Identify which cell holds the provided text, then report its [X, Y] central coordinate. 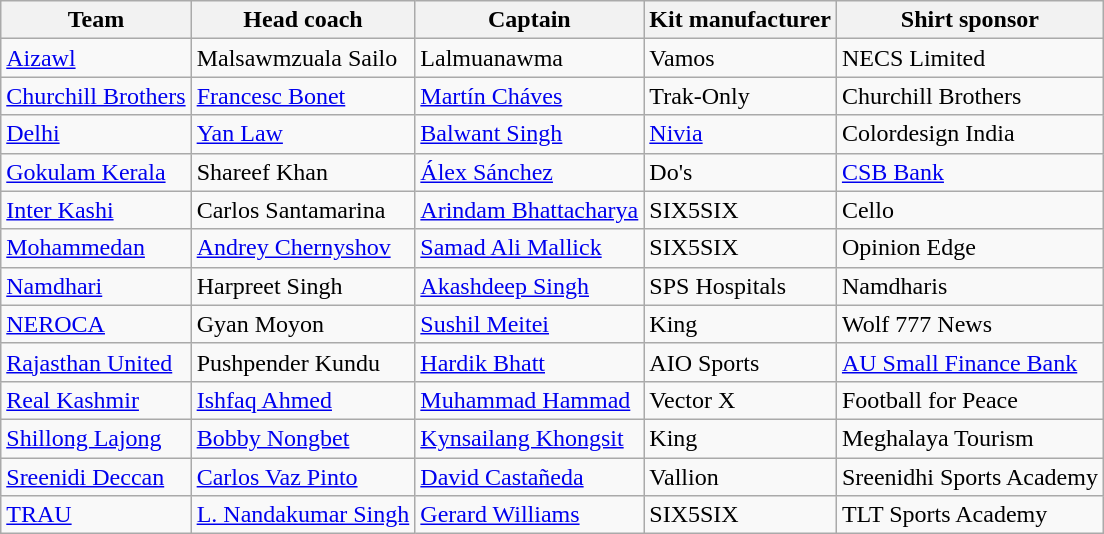
Malsawmzuala Sailo [303, 58]
Captain [530, 20]
Hardik Bhatt [530, 362]
NEROCA [96, 324]
TRAU [96, 515]
Lalmuanawma [530, 58]
David Castañeda [530, 477]
Meghalaya Tourism [970, 438]
AU Small Finance Bank [970, 362]
Samad Ali Mallick [530, 248]
Ishfaq Ahmed [303, 400]
Namdhari [96, 286]
Harpreet Singh [303, 286]
Rajasthan United [96, 362]
Vallion [740, 477]
Yan Law [303, 134]
Carlos Vaz Pinto [303, 477]
Muhammad Hammad [530, 400]
Sreenidhi Sports Academy [970, 477]
Do's [740, 172]
Martín Cháves [530, 96]
Sushil Meitei [530, 324]
Shillong Lajong [96, 438]
Wolf 777 News [970, 324]
Kit manufacturer [740, 20]
Namdharis [970, 286]
Aizawl [96, 58]
Gokulam Kerala [96, 172]
Nivia [740, 134]
Andrey Chernyshov [303, 248]
Trak-Only [740, 96]
TLT Sports Academy [970, 515]
AIO Sports [740, 362]
Shareef Khan [303, 172]
Inter Kashi [96, 210]
Vector X [740, 400]
Shirt sponsor [970, 20]
Colordesign India [970, 134]
Pushpender Kundu [303, 362]
Mohammedan [96, 248]
Vamos [740, 58]
Carlos Santamarina [303, 210]
NECS Limited [970, 58]
Gerard Williams [530, 515]
Francesc Bonet [303, 96]
Akashdeep Singh [530, 286]
Balwant Singh [530, 134]
Kynsailang Khongsit [530, 438]
L. Nandakumar Singh [303, 515]
Football for Peace [970, 400]
Bobby Nongbet [303, 438]
Sreenidi Deccan [96, 477]
Team [96, 20]
Gyan Moyon [303, 324]
SPS Hospitals [740, 286]
Opinion Edge [970, 248]
Head coach [303, 20]
Real Kashmir [96, 400]
Cello [970, 210]
Delhi [96, 134]
CSB Bank [970, 172]
Arindam Bhattacharya [530, 210]
Álex Sánchez [530, 172]
